Capture the cell that displays the provided text and extract its (X, Y) central coordinate. 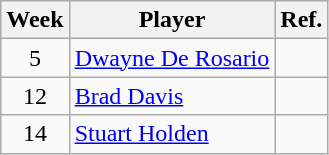
Player (172, 20)
5 (35, 58)
14 (35, 134)
12 (35, 96)
Brad Davis (172, 96)
Ref. (302, 20)
Week (35, 20)
Dwayne De Rosario (172, 58)
Stuart Holden (172, 134)
